Capture the cell that displays the provided text and extract its [X, Y] central coordinate. 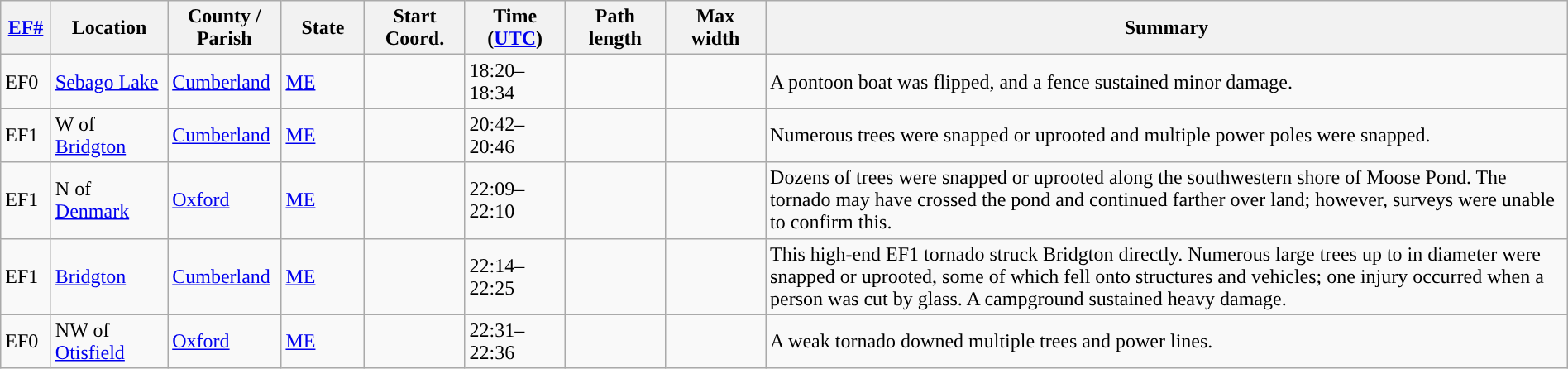
A weak tornado downed multiple trees and power lines. [1167, 341]
Bridgton [109, 276]
W of Bridgton [109, 136]
22:31–22:36 [514, 341]
Sebago Lake [109, 81]
20:42–20:46 [514, 136]
Time (UTC) [514, 28]
NW of Otisfield [109, 341]
State [323, 28]
Path length [615, 28]
County / Parish [225, 28]
18:20–18:34 [514, 81]
Summary [1167, 28]
Numerous trees were snapped or uprooted and multiple power poles were snapped. [1167, 136]
Start Coord. [415, 28]
22:09–22:10 [514, 200]
Max width [715, 28]
Location [109, 28]
A pontoon boat was flipped, and a fence sustained minor damage. [1167, 81]
22:14–22:25 [514, 276]
N of Denmark [109, 200]
EF# [26, 28]
